From the cell containing the given text, extract its center point as [X, Y] coordinate. 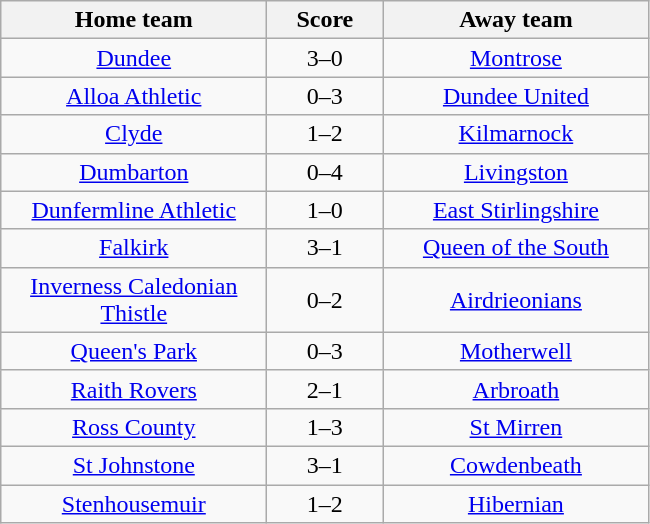
Cowdenbeath [516, 465]
Kilmarnock [516, 134]
St Mirren [516, 427]
Inverness Caledonian Thistle [134, 300]
Livingston [516, 172]
Airdrieonians [516, 300]
Ross County [134, 427]
St Johnstone [134, 465]
1–0 [325, 210]
Home team [134, 20]
Queen of the South [516, 248]
0–4 [325, 172]
Raith Rovers [134, 389]
Dunfermline Athletic [134, 210]
Clyde [134, 134]
Dundee [134, 58]
Dundee United [516, 96]
Hibernian [516, 503]
3–0 [325, 58]
1–3 [325, 427]
Queen's Park [134, 351]
Motherwell [516, 351]
Alloa Athletic [134, 96]
Falkirk [134, 248]
Score [325, 20]
2–1 [325, 389]
Montrose [516, 58]
East Stirlingshire [516, 210]
Dumbarton [134, 172]
Arbroath [516, 389]
0–2 [325, 300]
Stenhousemuir [134, 503]
Away team [516, 20]
